Determine the [X, Y] coordinate at the center of the cell enclosing the given text.  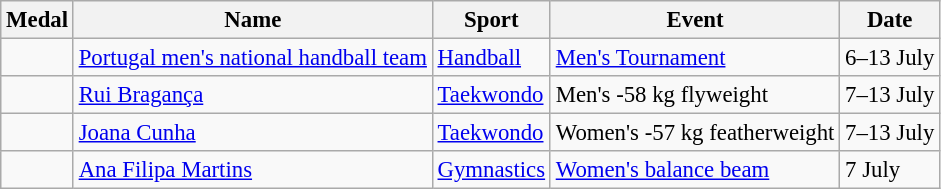
Rui Bragança [252, 95]
Event [694, 20]
7 July [890, 170]
Gymnastics [491, 170]
Ana Filipa Martins [252, 170]
Women's balance beam [694, 170]
Joana Cunha [252, 133]
Sport [491, 20]
Name [252, 20]
Date [890, 20]
6–13 July [890, 58]
Medal [38, 20]
Men's Tournament [694, 58]
Women's -57 kg featherweight [694, 133]
Handball [491, 58]
Portugal men's national handball team [252, 58]
Men's -58 kg flyweight [694, 95]
